For the text-containing cell, return its midpoint in (x, y) coordinate format. 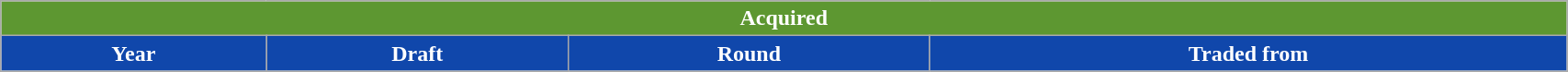
Draft (417, 54)
Traded from (1247, 54)
Acquired (784, 18)
Round (749, 54)
Year (134, 54)
